Capture the cell that displays the provided text and extract its (x, y) central coordinate. 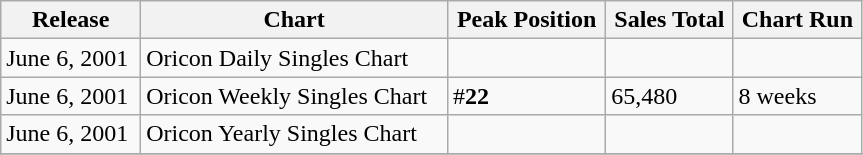
Sales Total (670, 20)
Release (71, 20)
Peak Position (527, 20)
65,480 (670, 96)
Oricon Weekly Singles Chart (294, 96)
8 weeks (798, 96)
Oricon Yearly Singles Chart (294, 134)
Chart (294, 20)
Chart Run (798, 20)
Oricon Daily Singles Chart (294, 58)
#22 (527, 96)
